Scan for the cell matching the given text and deliver its [x, y] coordinate at center. 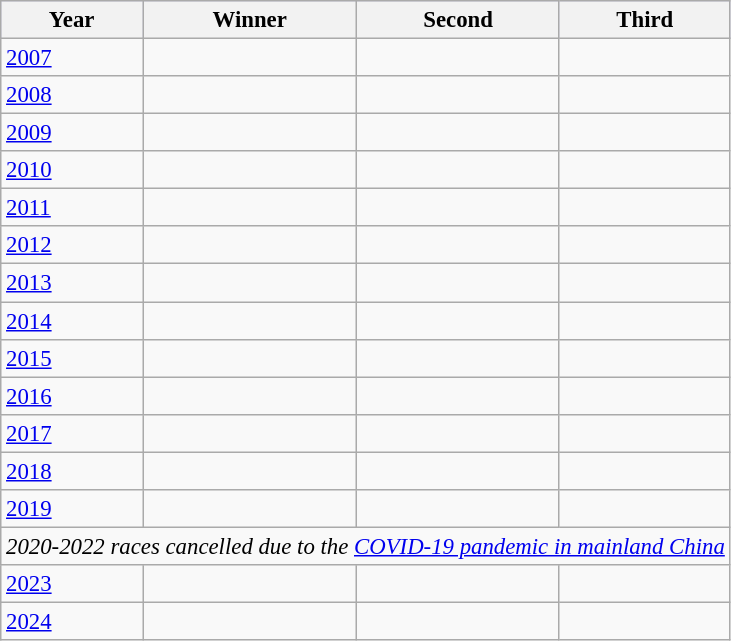
Winner [250, 20]
2019 [72, 509]
Second [458, 20]
2009 [72, 133]
2014 [72, 321]
2020-2022 races cancelled due to the COVID-19 pandemic in mainland China [366, 546]
2010 [72, 170]
2016 [72, 396]
2018 [72, 471]
2013 [72, 283]
2017 [72, 433]
2023 [72, 584]
2007 [72, 58]
Third [644, 20]
2008 [72, 95]
2012 [72, 245]
2015 [72, 358]
2024 [72, 621]
2011 [72, 208]
Year [72, 20]
